Output the (x, y) coordinate of the center of the cell containing the given text.  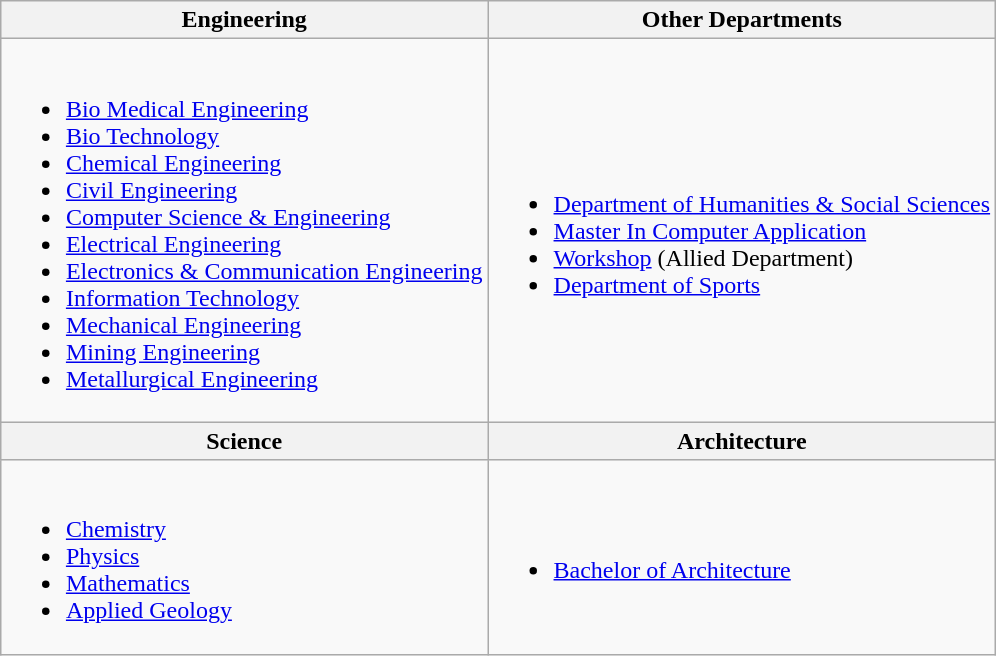
Bachelor of Architecture (742, 557)
ChemistryPhysicsMathematicsApplied Geology (244, 557)
Department of Humanities & Social SciencesMaster In Computer ApplicationWorkshop (Allied Department)Department of Sports (742, 230)
Engineering (244, 20)
Other Departments (742, 20)
Architecture (742, 441)
Science (244, 441)
